Find where the given text appears and provide that cell's center as (X, Y) coordinate. 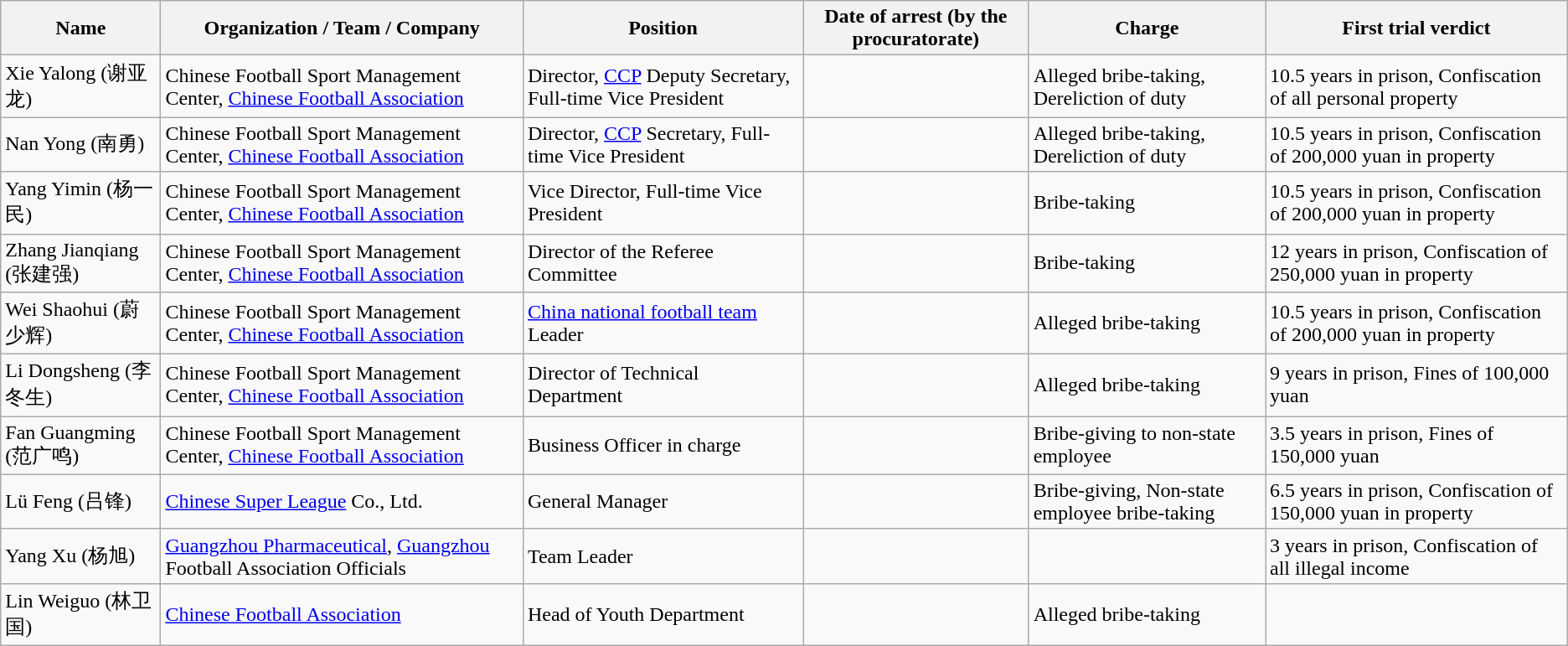
Director, CCP Deputy Secretary, Full-time Vice President (663, 86)
Fan Guangming (范广鸣) (80, 446)
General Manager (663, 501)
Business Officer in charge (663, 446)
Chinese Football Association (342, 614)
Position (663, 28)
Head of Youth Department (663, 614)
12 years in prison, Confiscation of 250,000 yuan in property (1416, 263)
Charge (1147, 28)
Bribe-giving, Non-state employee bribe-taking (1147, 501)
Name (80, 28)
Date of arrest (by the procuratorate) (916, 28)
Director of the Referee Committee (663, 263)
Nan Yong (南勇) (80, 144)
Lin Weiguo (林卫国) (80, 614)
China national football team Leader (663, 323)
6.5 years in prison, Confiscation of 150,000 yuan in property (1416, 501)
3 years in prison, Confiscation of all illegal income (1416, 556)
10.5 years in prison, Confiscation of all personal property (1416, 86)
Yang Xu (杨旭) (80, 556)
Wei Shaohui (蔚少辉) (80, 323)
Team Leader (663, 556)
Guangzhou Pharmaceutical, Guangzhou Football Association Officials (342, 556)
3.5 years in prison, Fines of 150,000 yuan (1416, 446)
Organization / Team / Company (342, 28)
Bribe-giving to non-state employee (1147, 446)
Li Dongsheng (李冬生) (80, 385)
Director, CCP Secretary, Full-time Vice President (663, 144)
Chinese Super League Co., Ltd. (342, 501)
Zhang Jianqiang (张建强) (80, 263)
First trial verdict (1416, 28)
Vice Director, Full-time Vice President (663, 203)
Yang Yimin (杨一民) (80, 203)
Xie Yalong (谢亚龙) (80, 86)
Director of Technical Department (663, 385)
Lü Feng (吕锋) (80, 501)
9 years in prison, Fines of 100,000 yuan (1416, 385)
